Extract the [x, y] coordinate from the center of the cell holding the provided text.  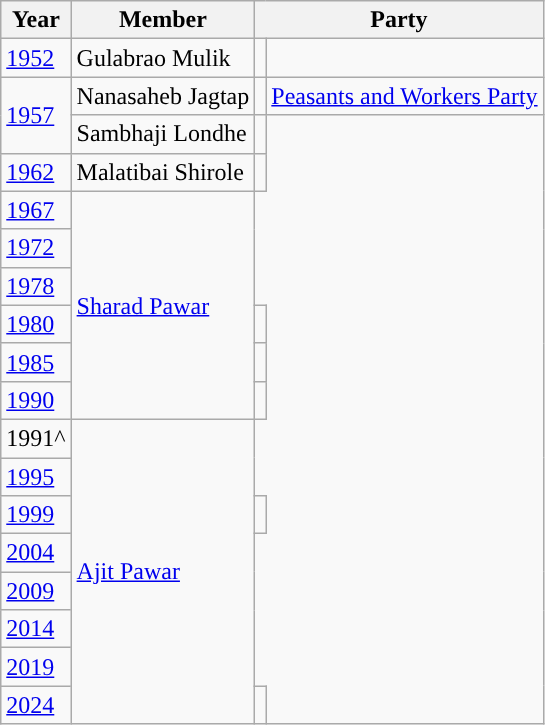
1978 [36, 286]
Peasants and Workers Party [404, 96]
2004 [36, 553]
Sambhaji Londhe [163, 134]
1980 [36, 324]
1967 [36, 210]
1999 [36, 515]
Malatibai Shirole [163, 172]
2014 [36, 629]
Nanasaheb Jagtap [163, 96]
Year [36, 20]
1990 [36, 400]
2009 [36, 591]
1985 [36, 362]
1952 [36, 58]
1991^ [36, 438]
Member [163, 20]
2024 [36, 705]
Ajit Pawar [163, 571]
1957 [36, 115]
1995 [36, 477]
Sharad Pawar [163, 305]
Gulabrao Mulik [163, 58]
1962 [36, 172]
1972 [36, 248]
Party [399, 20]
2019 [36, 667]
